Extract the [X, Y] coordinate from the center of the cell holding the provided text.  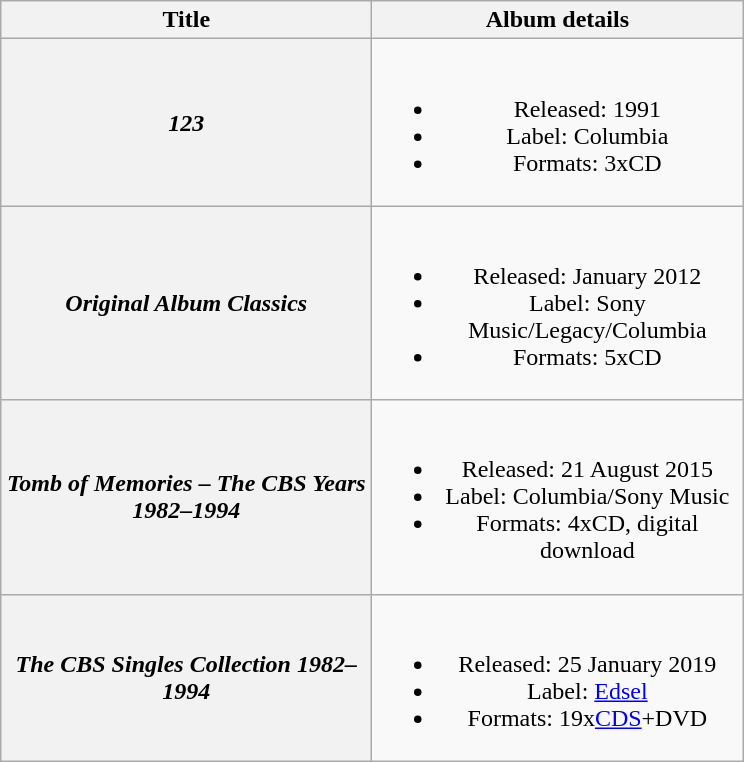
Title [186, 20]
Released: 21 August 2015Label: Columbia/Sony MusicFormats: 4xCD, digital download [558, 497]
Released: 1991Label: ColumbiaFormats: 3xCD [558, 122]
Released: 25 January 2019Label: EdselFormats: 19xCDS+DVD [558, 678]
Tomb of Memories – The CBS Years 1982–1994 [186, 497]
Released: January 2012Label: Sony Music/Legacy/ColumbiaFormats: 5xCD [558, 303]
Album details [558, 20]
The CBS Singles Collection 1982–1994 [186, 678]
Original Album Classics [186, 303]
123 [186, 122]
